Pinpoint the cell where the given text exists, returning its [x, y] midpoint coordinate. 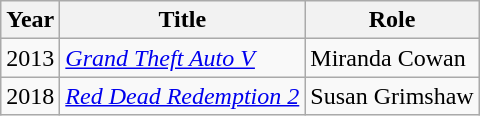
2013 [30, 58]
Year [30, 20]
Grand Theft Auto V [182, 58]
Susan Grimshaw [392, 96]
2018 [30, 96]
Title [182, 20]
Red Dead Redemption 2 [182, 96]
Miranda Cowan [392, 58]
Role [392, 20]
